Detect which cell encompasses the target text, then output its [x, y] center coordinate. 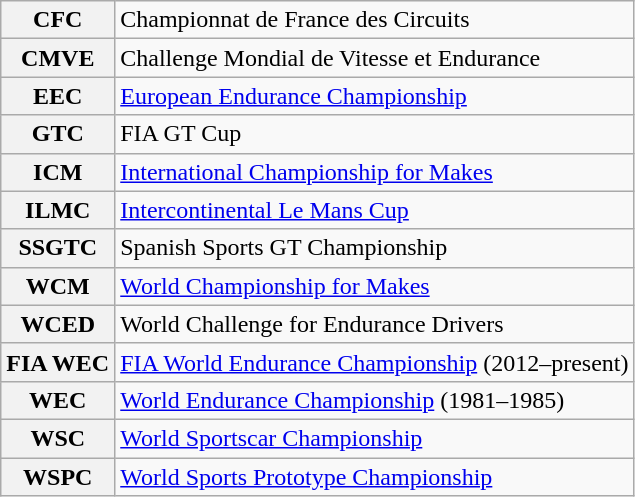
CMVE [58, 58]
FIA GT Cup [374, 134]
FIA WEC [58, 362]
WSPC [58, 477]
FIA World Endurance Championship (2012–present) [374, 362]
Spanish Sports GT Championship [374, 248]
ILMC [58, 210]
Championnat de France des Circuits [374, 20]
International Championship for Makes [374, 172]
WSC [58, 438]
World Sportscar Championship [374, 438]
EEC [58, 96]
Intercontinental Le Mans Cup [374, 210]
World Championship for Makes [374, 286]
World Endurance Championship (1981–1985) [374, 400]
World Sports Prototype Championship [374, 477]
GTC [58, 134]
European Endurance Championship [374, 96]
World Challenge for Endurance Drivers [374, 324]
SSGTC [58, 248]
WEC [58, 400]
Challenge Mondial de Vitesse et Endurance [374, 58]
WCM [58, 286]
CFC [58, 20]
WCED [58, 324]
ICM [58, 172]
